Output the (x, y) coordinate of the center of the cell containing the given text.  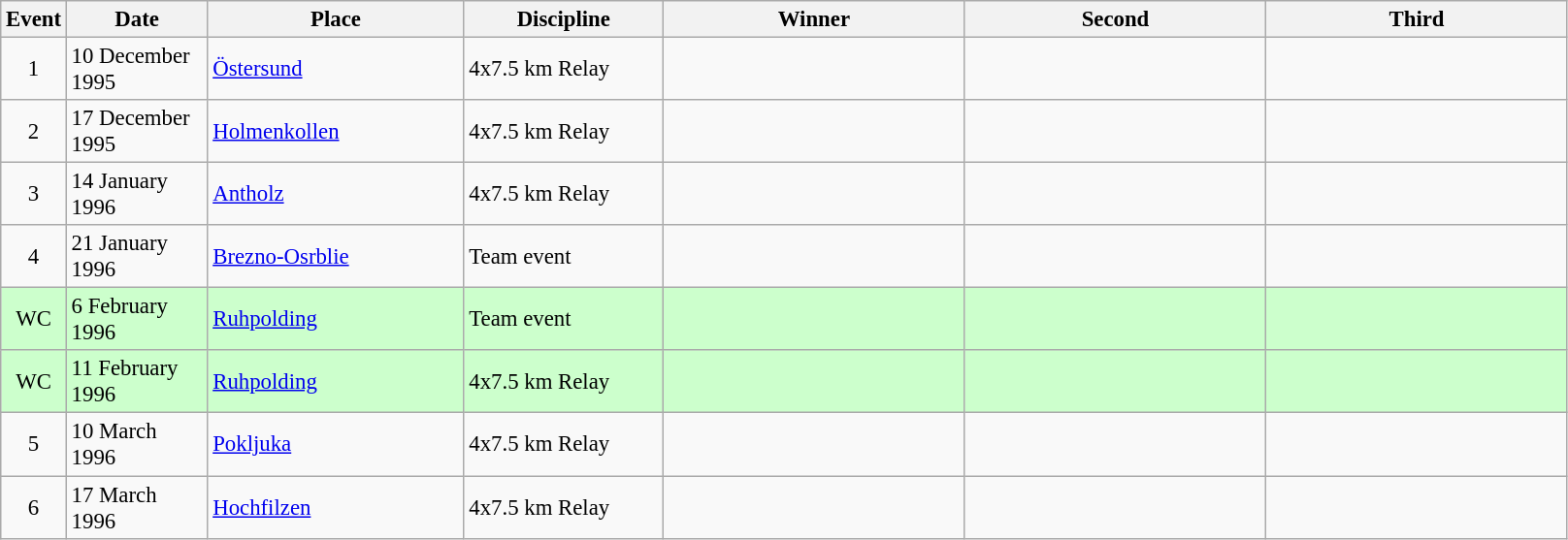
3 (34, 194)
10 March 1996 (137, 444)
17 December 1995 (137, 132)
Place (336, 19)
Holmenkollen (336, 132)
Discipline (564, 19)
21 January 1996 (137, 256)
2 (34, 132)
1 (34, 70)
6 February 1996 (137, 320)
Second (1116, 19)
Event (34, 19)
Antholz (336, 194)
6 (34, 508)
Östersund (336, 70)
14 January 1996 (137, 194)
Brezno-Osrblie (336, 256)
Pokljuka (336, 444)
Hochfilzen (336, 508)
Date (137, 19)
4 (34, 256)
5 (34, 444)
Third (1417, 19)
17 March 1996 (137, 508)
10 December 1995 (137, 70)
11 February 1996 (137, 382)
Winner (815, 19)
